Provide the [X, Y] coordinate of the cell's center where the given text is located.  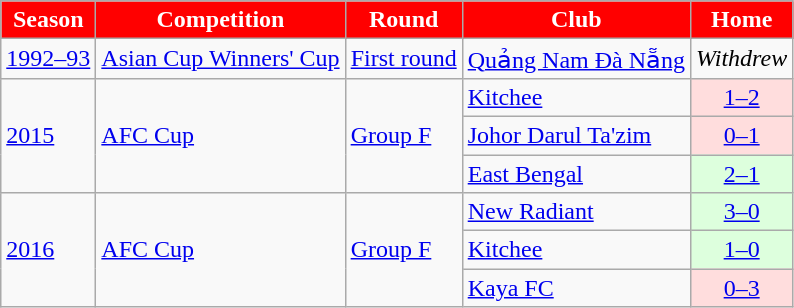
2015 [48, 135]
Competition [220, 20]
1–2 [742, 97]
0–3 [742, 288]
First round [404, 59]
3–0 [742, 212]
1–0 [742, 250]
Home [742, 20]
Kaya FC [576, 288]
Season [48, 20]
0–1 [742, 135]
Asian Cup Winners' Cup [220, 59]
East Bengal [576, 173]
2–1 [742, 173]
1992–93 [48, 59]
2016 [48, 250]
Club [576, 20]
New Radiant [576, 212]
Withdrew [742, 59]
Quảng Nam Đà Nẵng [576, 59]
Johor Darul Ta'zim [576, 135]
Round [404, 20]
